Locate the cell with the specified text and output its (x, y) center coordinate. 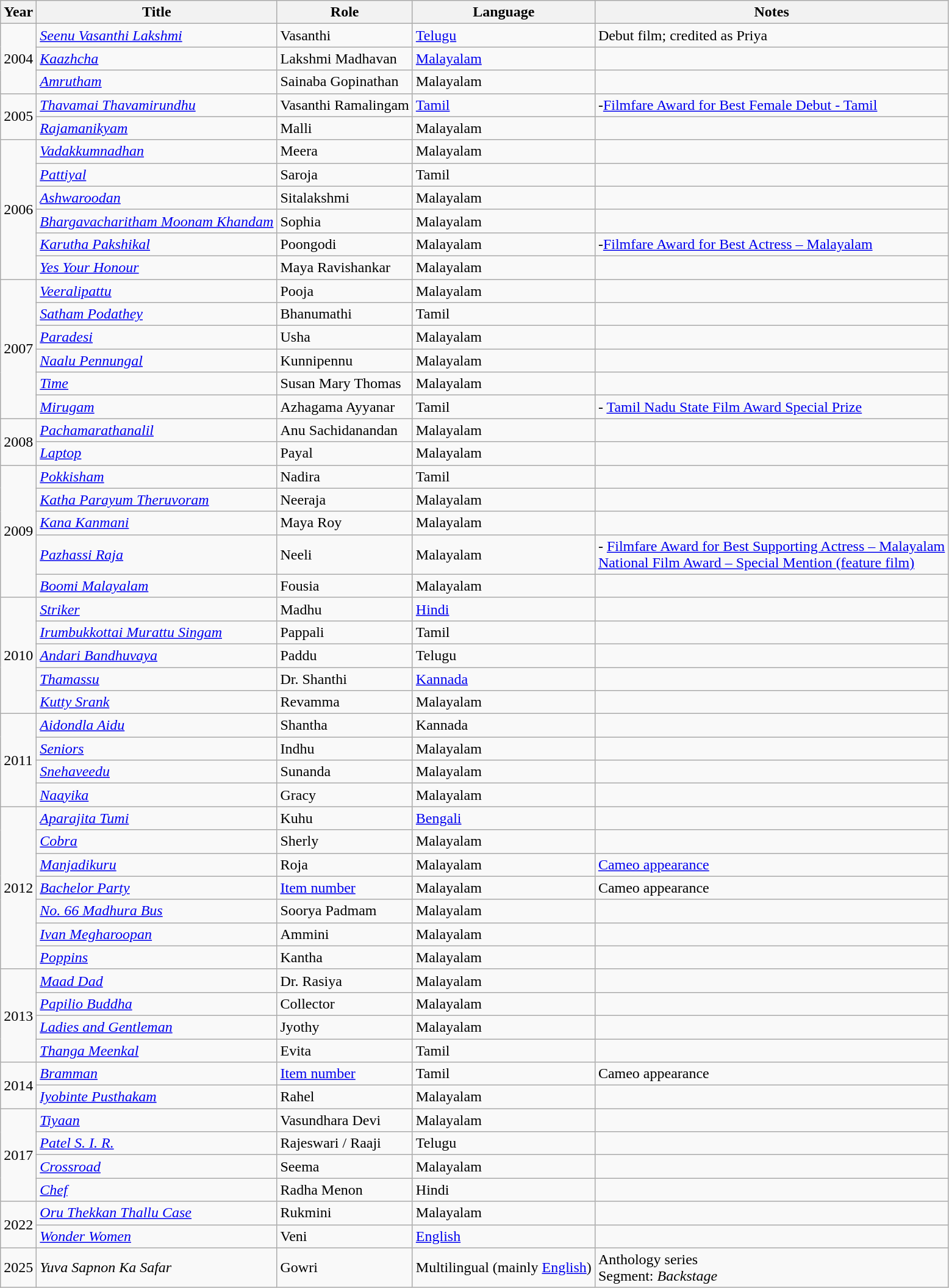
Boomi Malayalam (157, 586)
Kutty Srank (157, 702)
Maya Ravishankar (345, 267)
Amrutham (157, 82)
Poongodi (345, 244)
Neeraja (345, 500)
Language (504, 12)
2005 (18, 117)
Yes Your Honour (157, 267)
No. 66 Madhura Bus (157, 911)
Rajeswari / Raaji (345, 1143)
Thanga Meenkal (157, 1050)
Ladies and Gentleman (157, 1027)
Meera (345, 151)
Seniors (157, 749)
Aparajita Tumi (157, 818)
Roja (345, 865)
Pattiyal (157, 174)
Indhu (345, 749)
Multilingual (mainly English) (504, 1268)
Anthology seriesSegment: Backstage (771, 1268)
2012 (18, 888)
Ivan Megharoopan (157, 934)
Katha Parayum Theruvoram (157, 500)
Evita (345, 1050)
Neeli (345, 554)
Collector (345, 1004)
Aidondla Aidu (157, 725)
- Filmfare Award for Best Supporting Actress – MalayalamNational Film Award – Special Mention (feature film) (771, 554)
Paradesi (157, 337)
Ammini (345, 934)
Time (157, 384)
Veni (345, 1236)
Wonder Women (157, 1236)
Sherly (345, 841)
Anu Sachidanandan (345, 430)
Year (18, 12)
Sophia (345, 221)
Pachamarathanalil (157, 430)
Soorya Padmam (345, 911)
Snehaveedu (157, 772)
Ashwaroodan (157, 198)
Madhu (345, 609)
Striker (157, 609)
Kantha (345, 957)
Gowri (345, 1268)
Vasanthi Ramalingam (345, 105)
2013 (18, 1015)
Patel S. I. R. (157, 1143)
Seema (345, 1167)
Andari Bandhuvaya (157, 655)
Yuva Sapnon Ka Safar (157, 1268)
Tiyaan (157, 1120)
Pooja (345, 291)
Shantha (345, 725)
Gracy (345, 795)
Veeralipattu (157, 291)
Jyothy (345, 1027)
2011 (18, 760)
Crossroad (157, 1167)
2009 (18, 531)
Sunanda (345, 772)
Maad Dad (157, 980)
Debut film; credited as Priya (771, 35)
Chef (157, 1190)
Kunnipennu (345, 361)
2022 (18, 1225)
Laptop (157, 453)
Bhanumathi (345, 314)
Papilio Buddha (157, 1004)
Susan Mary Thomas (345, 384)
-Filmfare Award for Best Actress – Malayalam (771, 244)
Manjadikuru (157, 865)
2004 (18, 59)
2025 (18, 1268)
Mirugam (157, 407)
Thavamai Thavamirundhu (157, 105)
Cobra (157, 841)
Thamassu (157, 679)
Pokkisham (157, 477)
Kaazhcha (157, 59)
Naayika (157, 795)
Role (345, 12)
Fousia (345, 586)
Vasanthi (345, 35)
Usha (345, 337)
Notes (771, 12)
Nadira (345, 477)
Iyobinte Pusthakam (157, 1097)
2007 (18, 349)
Irumbukkottai Murattu Singam (157, 632)
Dr. Shanthi (345, 679)
Kuhu (345, 818)
Lakshmi Madhavan (345, 59)
Rajamanikyam (157, 128)
Satham Podathey (157, 314)
Payal (345, 453)
Radha Menon (345, 1190)
Title (157, 12)
Kana Kanmani (157, 523)
Revamma (345, 702)
Seenu Vasanthi Lakshmi (157, 35)
Maya Roy (345, 523)
Bhargavacharitham Moonam Khandam (157, 221)
Pazhassi Raja (157, 554)
- Tamil Nadu State Film Award Special Prize (771, 407)
2014 (18, 1085)
Naalu Pennungal (157, 361)
Malli (345, 128)
2008 (18, 442)
Azhagama Ayyanar (345, 407)
Pappali (345, 632)
Paddu (345, 655)
-Filmfare Award for Best Female Debut - Tamil (771, 105)
Karutha Pakshikal (157, 244)
Bengali (504, 818)
Rahel (345, 1097)
Vadakkumnadhan (157, 151)
Bramman (157, 1074)
2006 (18, 209)
Bachelor Party (157, 888)
Saroja (345, 174)
Sainaba Gopinathan (345, 82)
Poppins (157, 957)
2010 (18, 655)
Dr. Rasiya (345, 980)
Oru Thekkan Thallu Case (157, 1213)
2017 (18, 1155)
English (504, 1236)
Sitalakshmi (345, 198)
Rukmini (345, 1213)
Vasundhara Devi (345, 1120)
